From the cell containing the given text, extract its center point as (x, y) coordinate. 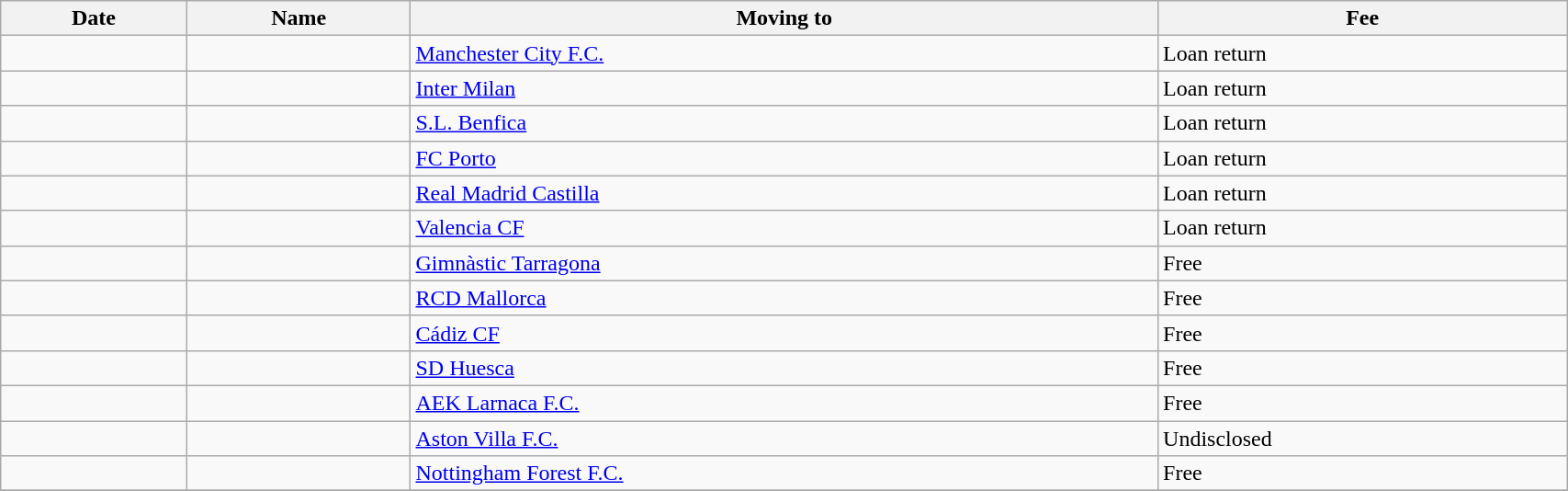
Nottingham Forest F.C. (784, 474)
Manchester City F.C. (784, 53)
Undisclosed (1363, 439)
Cádiz CF (784, 333)
S.L. Benfica (784, 123)
Fee (1363, 18)
FC Porto (784, 158)
SD Huesca (784, 368)
Date (94, 18)
AEK Larnaca F.C. (784, 403)
Moving to (784, 18)
Name (299, 18)
Valencia CF (784, 228)
RCD Mallorca (784, 298)
Gimnàstic Tarragona (784, 263)
Real Madrid Castilla (784, 193)
Aston Villa F.C. (784, 439)
Inter Milan (784, 88)
